Identify which cell holds the provided text, then report its (X, Y) central coordinate. 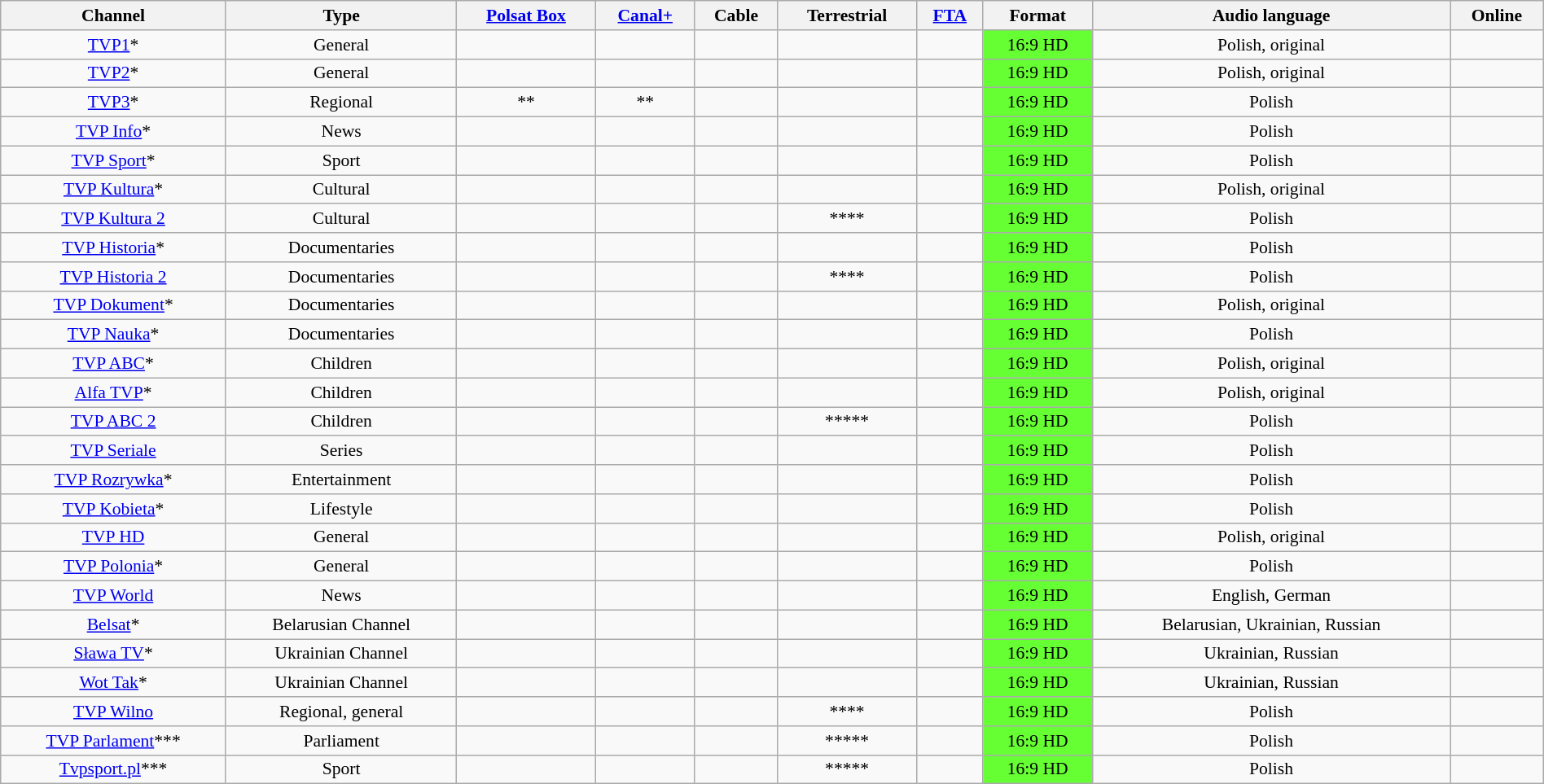
Format (1037, 15)
TVP Polonia* (114, 567)
TVP World (114, 596)
Channel (114, 15)
TVP Historia 2 (114, 277)
Type (341, 15)
TVP Seriale (114, 451)
Lifestyle (341, 509)
Belsat* (114, 624)
TVP ABC 2 (114, 422)
TVP Nauka* (114, 335)
FTA (950, 15)
Alfa TVP* (114, 392)
TVP3* (114, 103)
TVP Rozrywka* (114, 480)
Belarusian Channel (341, 624)
Canal+ (645, 15)
TVP Historia* (114, 247)
Wot Tak* (114, 683)
TVP HD (114, 537)
Sława TV* (114, 654)
TVP1* (114, 45)
TVP Dokument* (114, 305)
Cable (736, 15)
TVP Sport* (114, 160)
TVP Parlament*** (114, 741)
Regional, general (341, 712)
TVP Kobieta* (114, 509)
Audio language (1271, 15)
TVP Kultura 2 (114, 219)
Parliament (341, 741)
Belarusian, Ukrainian, Russian (1271, 624)
Online (1497, 15)
English, German (1271, 596)
TVP2* (114, 73)
Series (341, 451)
TVP Wilno (114, 712)
Polsat Box (526, 15)
TVP ABC* (114, 364)
Tvpsport.pl*** (114, 769)
Terrestrial (847, 15)
TVP Info* (114, 132)
TVP Kultura* (114, 190)
Regional (341, 103)
Entertainment (341, 480)
